From the cell containing the given text, extract its center point as [X, Y] coordinate. 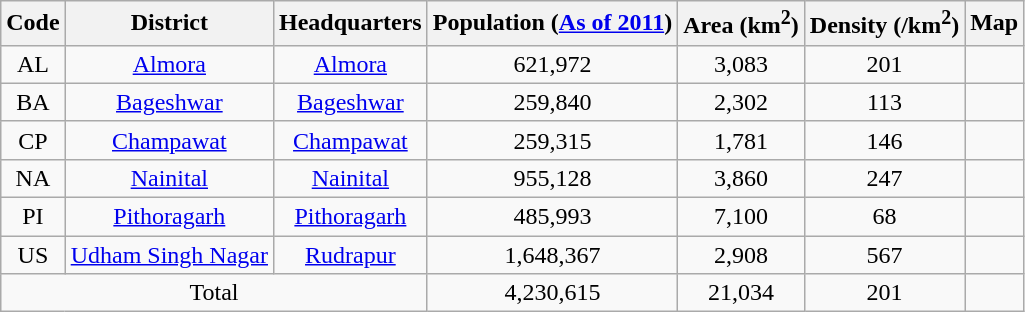
4,230,615 [552, 293]
955,128 [552, 178]
BA [33, 102]
District [169, 24]
CP [33, 140]
Density (/km2) [884, 24]
247 [884, 178]
146 [884, 140]
1,648,367 [552, 255]
259,840 [552, 102]
Code [33, 24]
2,908 [742, 255]
7,100 [742, 217]
Area (km2) [742, 24]
485,993 [552, 217]
3,860 [742, 178]
2,302 [742, 102]
259,315 [552, 140]
567 [884, 255]
AL [33, 64]
Udham Singh Nagar [169, 255]
Headquarters [351, 24]
3,083 [742, 64]
Total [214, 293]
NA [33, 178]
21,034 [742, 293]
Map [994, 24]
1,781 [742, 140]
68 [884, 217]
113 [884, 102]
Population (As of 2011) [552, 24]
Rudrapur [351, 255]
621,972 [552, 64]
US [33, 255]
PI [33, 217]
